Identify which cell holds the provided text, then report its (X, Y) central coordinate. 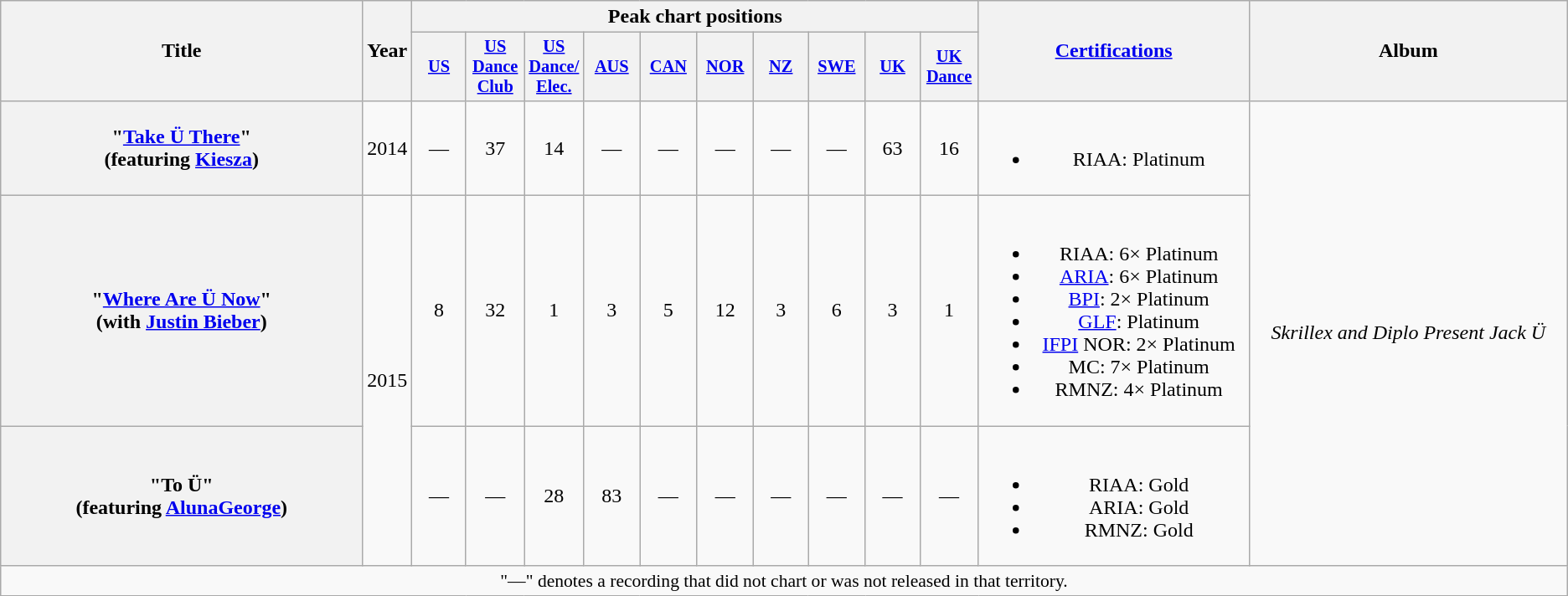
"To Ü"(featuring AlunaGeorge) (182, 496)
2014 (387, 147)
Album (1408, 51)
USDanceClub (495, 67)
"Take Ü There"(featuring Kiesza) (182, 147)
83 (611, 496)
SWE (837, 67)
6 (837, 311)
CAN (668, 67)
Certifications (1114, 51)
UK (893, 67)
Year (387, 51)
63 (893, 147)
AUS (611, 67)
US (439, 67)
Title (182, 51)
12 (725, 311)
"Where Are Ü Now"(with Justin Bieber) (182, 311)
28 (554, 496)
"—" denotes a recording that did not chart or was not released in that territory. (784, 581)
8 (439, 311)
Peak chart positions (695, 17)
RIAA: GoldARIA: GoldRMNZ: Gold (1114, 496)
16 (949, 147)
UKDance (949, 67)
NOR (725, 67)
2015 (387, 381)
NZ (781, 67)
37 (495, 147)
Skrillex and Diplo Present Jack Ü (1408, 333)
32 (495, 311)
RIAA: 6× PlatinumARIA: 6× PlatinumBPI: 2× PlatinumGLF: PlatinumIFPI NOR: 2× PlatinumMC: 7× PlatinumRMNZ: 4× Platinum (1114, 311)
5 (668, 311)
RIAA: Platinum (1114, 147)
14 (554, 147)
USDance/Elec. (554, 67)
